Determine the (X, Y) coordinate at the center of the cell enclosing the given text.  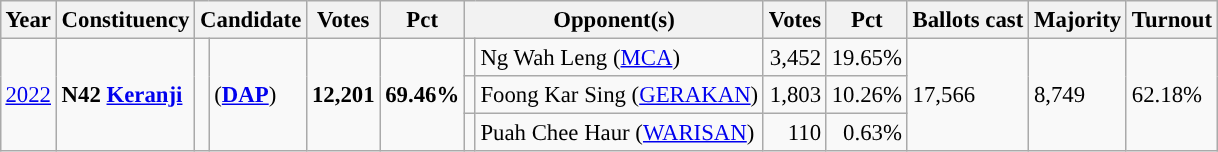
1,803 (794, 95)
Year (28, 20)
(DAP) (258, 94)
12,201 (344, 94)
19.65% (866, 57)
Turnout (1172, 20)
8,749 (1078, 94)
Candidate (251, 20)
Majority (1078, 20)
Opponent(s) (614, 20)
17,566 (968, 94)
Constituency (125, 20)
10.26% (866, 95)
2022 (28, 94)
69.46% (422, 94)
110 (794, 133)
N42 Keranji (125, 94)
3,452 (794, 57)
Foong Kar Sing (GERAKAN) (619, 95)
62.18% (1172, 94)
Puah Chee Haur (WARISAN) (619, 133)
Ng Wah Leng (MCA) (619, 57)
Ballots cast (968, 20)
0.63% (866, 133)
